Provide the (X, Y) coordinate of the cell's center where the given text is located.  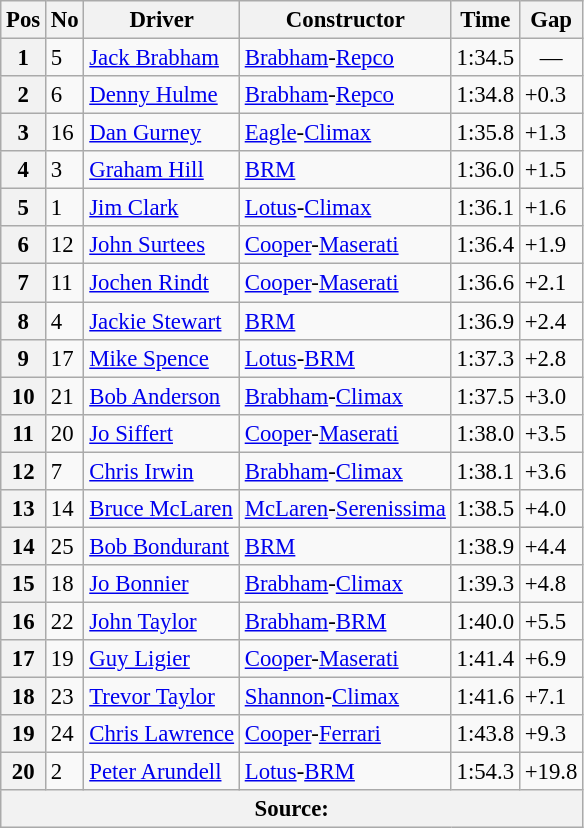
Bob Anderson (162, 396)
Eagle-Climax (345, 133)
Chris Irwin (162, 471)
Brabham-BRM (345, 621)
1:36.9 (485, 321)
1:38.0 (485, 433)
Driver (162, 20)
Guy Ligier (162, 659)
23 (65, 697)
15 (24, 584)
Jo Bonnier (162, 584)
Denny Hulme (162, 95)
1:37.5 (485, 396)
Bruce McLaren (162, 509)
Shannon-Climax (345, 697)
21 (65, 396)
22 (65, 621)
Graham Hill (162, 170)
1:39.3 (485, 584)
+4.0 (550, 509)
+3.0 (550, 396)
1:36.0 (485, 170)
No (65, 20)
Pos (24, 20)
John Surtees (162, 245)
Jack Brabham (162, 58)
+3.5 (550, 433)
+5.5 (550, 621)
1:40.0 (485, 621)
1:43.8 (485, 734)
Jim Clark (162, 208)
John Taylor (162, 621)
+19.8 (550, 772)
1:36.6 (485, 283)
+2.8 (550, 358)
+4.4 (550, 546)
Bob Bondurant (162, 546)
1:36.4 (485, 245)
1:38.5 (485, 509)
1:41.6 (485, 697)
13 (24, 509)
Jochen Rindt (162, 283)
Jo Siffert (162, 433)
1:38.9 (485, 546)
+2.1 (550, 283)
10 (24, 396)
1:41.4 (485, 659)
1:37.3 (485, 358)
Chris Lawrence (162, 734)
Time (485, 20)
Peter Arundell (162, 772)
— (550, 58)
+1.3 (550, 133)
McLaren-Serenissima (345, 509)
+6.9 (550, 659)
1:38.1 (485, 471)
1:35.8 (485, 133)
Gap (550, 20)
1:34.5 (485, 58)
+9.3 (550, 734)
+2.4 (550, 321)
+7.1 (550, 697)
Cooper-Ferrari (345, 734)
Constructor (345, 20)
24 (65, 734)
+3.6 (550, 471)
1:54.3 (485, 772)
+1.5 (550, 170)
Source: (292, 809)
+0.3 (550, 95)
+1.6 (550, 208)
1:36.1 (485, 208)
8 (24, 321)
Mike Spence (162, 358)
+4.8 (550, 584)
Dan Gurney (162, 133)
25 (65, 546)
Jackie Stewart (162, 321)
Trevor Taylor (162, 697)
+1.9 (550, 245)
Lotus-Climax (345, 208)
1:34.8 (485, 95)
9 (24, 358)
